Scan for the cell matching the given text and deliver its [x, y] coordinate at center. 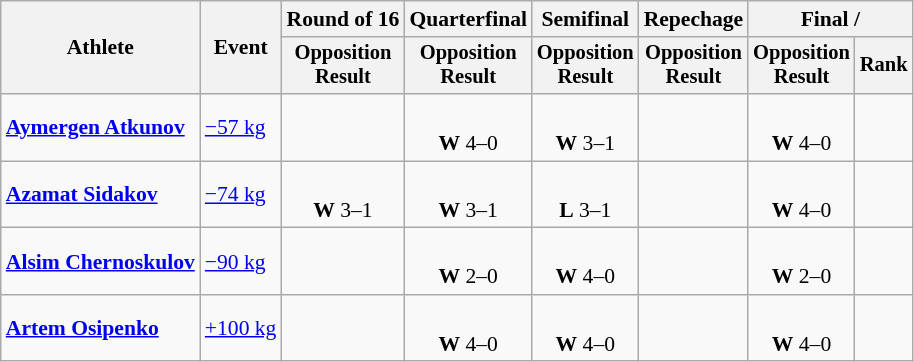
−90 kg [241, 262]
Rank [884, 66]
L 3–1 [586, 194]
−74 kg [241, 194]
Semifinal [586, 19]
Repechage [694, 19]
Aymergen Atkunov [100, 128]
Round of 16 [342, 19]
Azamat Sidakov [100, 194]
−57 kg [241, 128]
Athlete [100, 48]
Alsim Chernoskulov [100, 262]
Final / [830, 19]
+100 kg [241, 328]
Quarterfinal [468, 19]
Event [241, 48]
Artem Osipenko [100, 328]
